Pinpoint the cell where the given text exists, returning its [X, Y] midpoint coordinate. 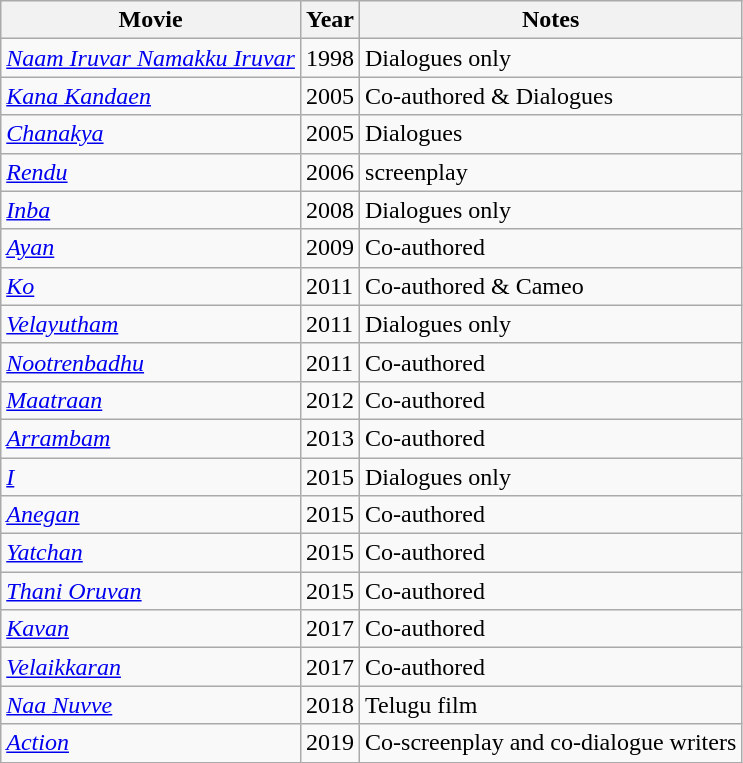
Ayan [151, 248]
Co-authored & Dialogues [551, 96]
2008 [330, 210]
Co-authored & Cameo [551, 286]
Thani Oruvan [151, 591]
Chanakya [151, 134]
Ko [151, 286]
Notes [551, 20]
Action [151, 743]
Maatraan [151, 400]
2019 [330, 743]
2006 [330, 172]
Kana Kandaen [151, 96]
Nootrenbadhu [151, 362]
Dialogues [551, 134]
Naa Nuvve [151, 705]
Year [330, 20]
Velayutham [151, 324]
Telugu film [551, 705]
Kavan [151, 629]
Velaikkaran [151, 667]
Movie [151, 20]
screenplay [551, 172]
Inba [151, 210]
2012 [330, 400]
Naam Iruvar Namakku Iruvar [151, 58]
Yatchan [151, 553]
1998 [330, 58]
Co-screenplay and co-dialogue writers [551, 743]
Anegan [151, 515]
2013 [330, 438]
Arrambam [151, 438]
Rendu [151, 172]
I [151, 477]
2018 [330, 705]
2009 [330, 248]
